Locate the cell with the specified text and output its (X, Y) center coordinate. 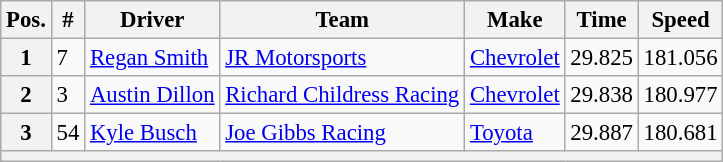
181.056 (680, 58)
29.838 (602, 95)
54 (68, 133)
Austin Dillon (152, 95)
180.977 (680, 95)
29.825 (602, 58)
Joe Gibbs Racing (342, 133)
Driver (152, 20)
Richard Childress Racing (342, 95)
Kyle Busch (152, 133)
2 (26, 95)
29.887 (602, 133)
Toyota (515, 133)
JR Motorsports (342, 58)
7 (68, 58)
180.681 (680, 133)
Speed (680, 20)
1 (26, 58)
Make (515, 20)
Team (342, 20)
Regan Smith (152, 58)
Pos. (26, 20)
# (68, 20)
Time (602, 20)
